Capture the cell that displays the provided text and extract its [x, y] central coordinate. 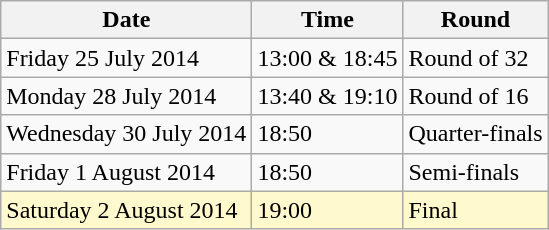
13:40 & 19:10 [328, 96]
Quarter-finals [476, 134]
Semi-finals [476, 172]
Monday 28 July 2014 [126, 96]
Final [476, 210]
13:00 & 18:45 [328, 58]
Date [126, 20]
Round [476, 20]
19:00 [328, 210]
Wednesday 30 July 2014 [126, 134]
Friday 1 August 2014 [126, 172]
Friday 25 July 2014 [126, 58]
Saturday 2 August 2014 [126, 210]
Round of 16 [476, 96]
Time [328, 20]
Round of 32 [476, 58]
